Provide the (x, y) coordinate of the cell's center where the given text is located.  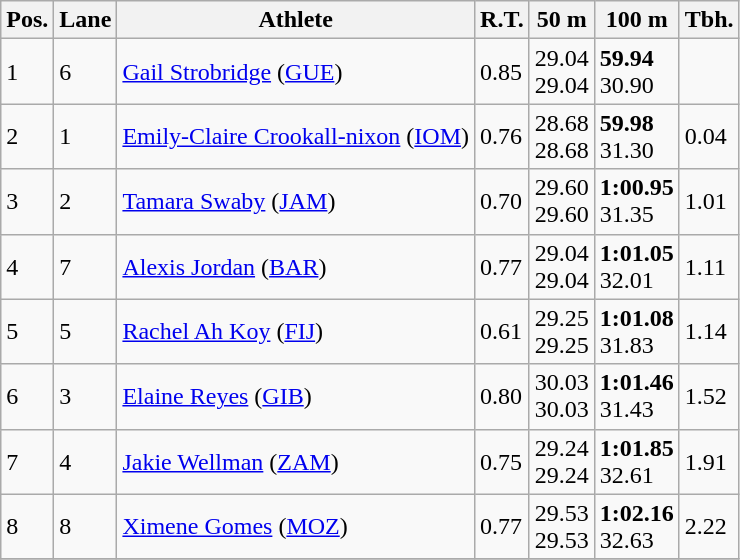
0.85 (502, 72)
Tamara Swaby (JAM) (296, 202)
0.80 (502, 396)
1.14 (709, 332)
50 m (562, 20)
1:01.0831.83 (636, 332)
1:02.1632.63 (636, 526)
1:01.4631.43 (636, 396)
28.6828.68 (562, 136)
Jakie Wellman (ZAM) (296, 462)
59.9430.90 (636, 72)
Gail Strobridge (GUE) (296, 72)
Elaine Reyes (GIB) (296, 396)
R.T. (502, 20)
1:01.8532.61 (636, 462)
Athlete (296, 20)
Rachel Ah Koy (FIJ) (296, 332)
29.5329.53 (562, 526)
0.70 (502, 202)
Lane (86, 20)
100 m (636, 20)
59.9831.30 (636, 136)
Emily-Claire Crookall-nixon (IOM) (296, 136)
Ximene Gomes (MOZ) (296, 526)
1.52 (709, 396)
0.75 (502, 462)
1:01.0532.01 (636, 266)
1:00.9531.35 (636, 202)
0.61 (502, 332)
Alexis Jordan (BAR) (296, 266)
0.04 (709, 136)
1.11 (709, 266)
Tbh. (709, 20)
2.22 (709, 526)
29.2529.25 (562, 332)
1.01 (709, 202)
1.91 (709, 462)
Pos. (28, 20)
0.76 (502, 136)
29.6029.60 (562, 202)
29.2429.24 (562, 462)
30.0330.03 (562, 396)
